Find where the given text appears and provide that cell's center as [x, y] coordinate. 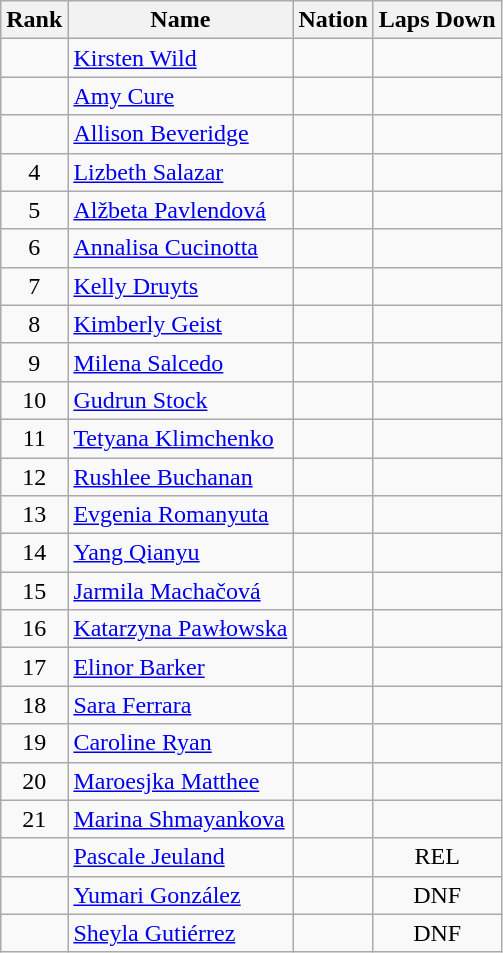
20 [34, 781]
10 [34, 400]
Lizbeth Salazar [180, 172]
13 [34, 515]
Yang Qianyu [180, 553]
6 [34, 248]
5 [34, 210]
11 [34, 438]
19 [34, 743]
14 [34, 553]
Kelly Druyts [180, 286]
Evgenia Romanyuta [180, 515]
17 [34, 667]
Caroline Ryan [180, 743]
Milena Salcedo [180, 362]
9 [34, 362]
REL [437, 857]
8 [34, 324]
21 [34, 819]
Gudrun Stock [180, 400]
Laps Down [437, 20]
Kirsten Wild [180, 58]
Alžbeta Pavlendová [180, 210]
Rank [34, 20]
Annalisa Cucinotta [180, 248]
Sheyla Gutiérrez [180, 933]
4 [34, 172]
7 [34, 286]
Name [180, 20]
Maroesjka Matthee [180, 781]
Amy Cure [180, 96]
Allison Beveridge [180, 134]
Nation [333, 20]
Sara Ferrara [180, 705]
15 [34, 591]
Marina Shmayankova [180, 819]
Tetyana Klimchenko [180, 438]
Elinor Barker [180, 667]
12 [34, 477]
Katarzyna Pawłowska [180, 629]
Pascale Jeuland [180, 857]
18 [34, 705]
Rushlee Buchanan [180, 477]
16 [34, 629]
Yumari González [180, 895]
Jarmila Machačová [180, 591]
Kimberly Geist [180, 324]
